Locate the cell with the specified text and output its [X, Y] center coordinate. 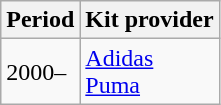
Kit provider [150, 20]
AdidasPuma [150, 72]
Period [40, 20]
2000– [40, 72]
